Search for the cell housing the specified text and yield its [X, Y] center coordinate. 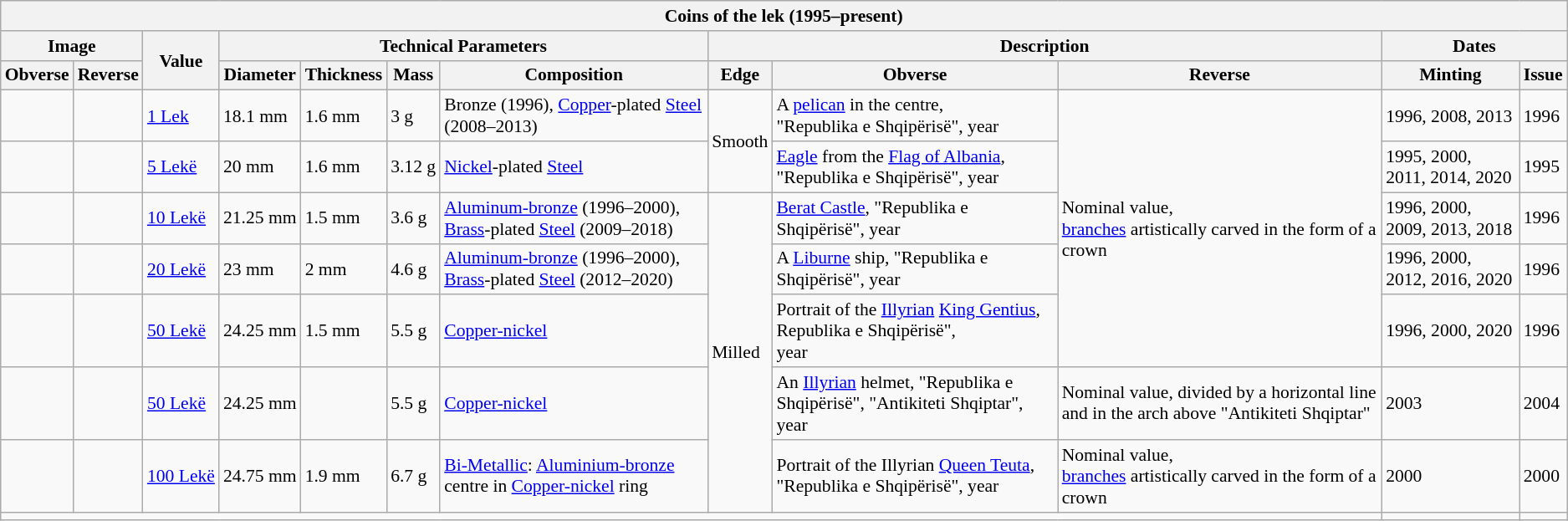
5 Lekë [181, 167]
Berat Castle, "Republika e Shqipërisë", year [915, 217]
Portrait of the Illyrian Queen Teuta, "Republika e Shqipërisë", year [915, 477]
1 Lek [181, 115]
20 Lekë [181, 269]
Image [72, 46]
Value [181, 60]
4.6 g [413, 269]
100 Lekë [181, 477]
3.6 g [413, 217]
Milled [739, 352]
20 mm [260, 167]
1995 [1544, 167]
Eagle from the Flag of Albania,"Republika e Shqipërisë", year [915, 167]
Aluminum-bronze (1996–2000), Brass-plated Steel (2012–2020) [574, 269]
Description [1044, 46]
Smooth [739, 141]
10 Lekë [181, 217]
A pelican in the centre,"Republika e Shqipërisë", year [915, 115]
Composition [574, 75]
21.25 mm [260, 217]
Mass [413, 75]
Diameter [260, 75]
2004 [1544, 403]
A Liburne ship, "Republika e Shqipërisë", year [915, 269]
Bi-Metallic: Aluminium-bronze centre in Copper-nickel ring [574, 477]
1996, 2000, 2012, 2016, 2020 [1450, 269]
Bronze (1996), Copper-plated Steel (2008–2013) [574, 115]
23 mm [260, 269]
1996, 2000, 2009, 2013, 2018 [1450, 217]
2003 [1450, 403]
Nominal value, divided by a horizontal line and in the arch above "Antikiteti Shqiptar" [1219, 403]
An Illyrian helmet, "Republika e Shqipërisë", "Antikiteti Shqiptar", year [915, 403]
Aluminum-bronze (1996–2000), Brass-plated Steel (2009–2018) [574, 217]
Coins of the lek (1995–present) [784, 16]
Issue [1544, 75]
6.7 g [413, 477]
1996, 2008, 2013 [1450, 115]
3.12 g [413, 167]
2 mm [345, 269]
3 g [413, 115]
1.9 mm [345, 477]
Dates [1474, 46]
Thickness [345, 75]
1995, 2000, 2011, 2014, 2020 [1450, 167]
18.1 mm [260, 115]
Edge [739, 75]
Portrait of the Illyrian King Gentius, Republika e Shqipërisë",year [915, 331]
Minting [1450, 75]
Technical Parameters [463, 46]
Nickel-plated Steel [574, 167]
24.75 mm [260, 477]
1996, 2000, 2020 [1450, 331]
